Identify which cell holds the provided text, then report its (x, y) central coordinate. 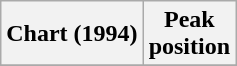
Chart (1994) (72, 34)
Peakposition (189, 34)
